Search for the cell housing the specified text and yield its (x, y) center coordinate. 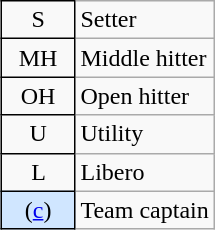
(c) (38, 210)
L (38, 172)
Team captain (144, 210)
S (38, 20)
Libero (144, 172)
OH (38, 96)
U (38, 134)
Middle hitter (144, 58)
Utility (144, 134)
MH (38, 58)
Setter (144, 20)
Open hitter (144, 96)
